Return (X, Y) of the center of cell containing provided text 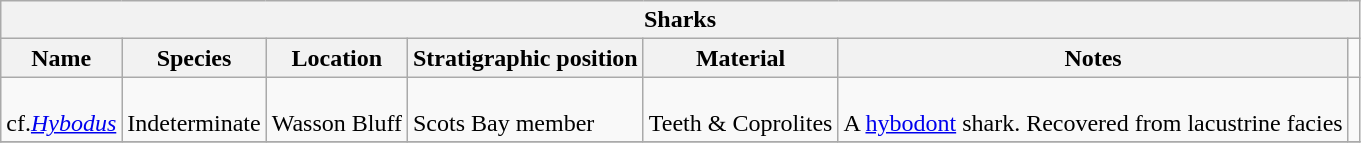
Scots Bay member (525, 110)
Stratigraphic position (525, 58)
Notes (1093, 58)
Teeth & Coprolites (740, 110)
Indeterminate (194, 110)
cf.Hybodus (62, 110)
Material (740, 58)
Sharks (680, 20)
Name (62, 58)
Species (194, 58)
Wasson Bluff (336, 110)
A hybodont shark. Recovered from lacustrine facies (1093, 110)
Location (336, 58)
